Find where the given text appears and provide that cell's center as [x, y] coordinate. 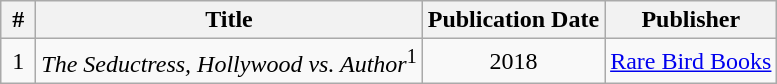
Publisher [691, 20]
2018 [513, 62]
The Seductress, Hollywood vs. Author1 [229, 62]
Rare Bird Books [691, 62]
1 [18, 62]
Title [229, 20]
Publication Date [513, 20]
# [18, 20]
